Extract the [x, y] coordinate from the center of the cell holding the provided text.  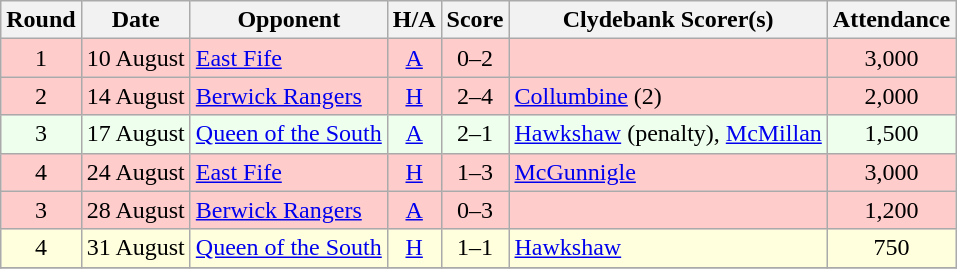
Attendance [891, 20]
17 August [136, 134]
McGunnigle [668, 172]
0–3 [475, 210]
Opponent [288, 20]
31 August [136, 248]
2 [41, 96]
1–3 [475, 172]
750 [891, 248]
14 August [136, 96]
Hawkshaw [668, 248]
24 August [136, 172]
H/A [414, 20]
1 [41, 58]
Clydebank Scorer(s) [668, 20]
0–2 [475, 58]
Round [41, 20]
10 August [136, 58]
Score [475, 20]
Hawkshaw (penalty), McMillan [668, 134]
1,500 [891, 134]
Date [136, 20]
2,000 [891, 96]
Collumbine (2) [668, 96]
1–1 [475, 248]
1,200 [891, 210]
2–4 [475, 96]
2–1 [475, 134]
28 August [136, 210]
